Output the (X, Y) coordinate of the center of the cell containing the given text.  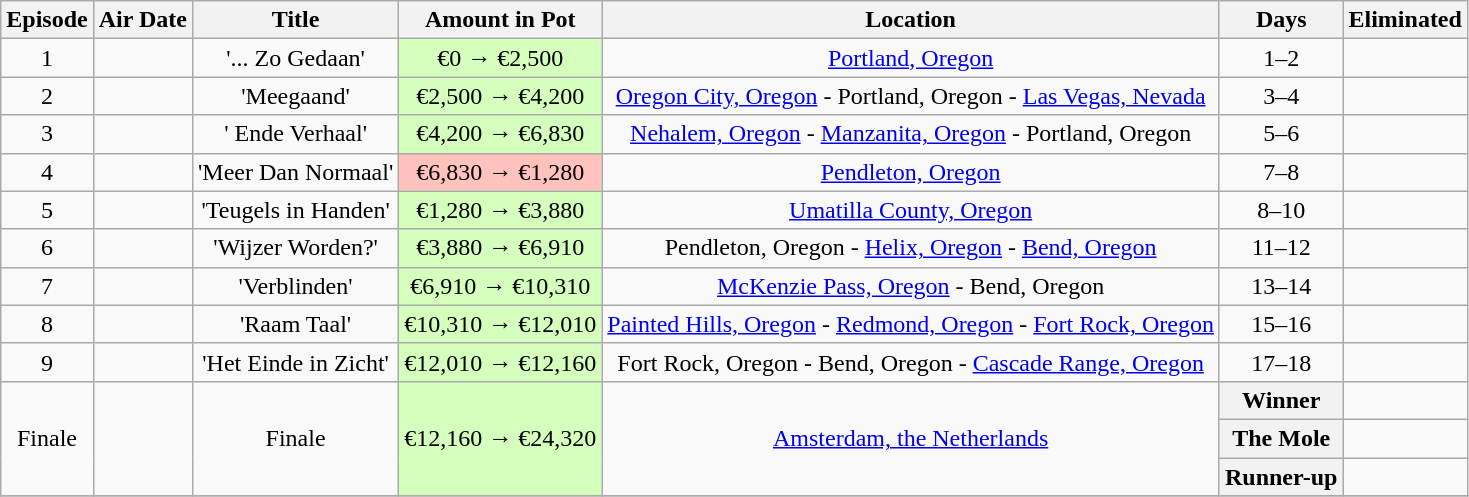
Winner (1281, 400)
3 (47, 134)
17–18 (1281, 362)
€12,010 → €12,160 (500, 362)
1–2 (1281, 58)
€1,280 → €3,880 (500, 210)
€0 → €2,500 (500, 58)
11–12 (1281, 248)
Location (911, 20)
4 (47, 172)
€6,910 → €10,310 (500, 286)
2 (47, 96)
'Wijzer Worden?' (295, 248)
'Verblinden' (295, 286)
15–16 (1281, 324)
5 (47, 210)
Pendleton, Oregon - Helix, Oregon - Bend, Oregon (911, 248)
'Het Einde in Zicht' (295, 362)
Amsterdam, the Netherlands (911, 438)
'Meer Dan Normaal' (295, 172)
Painted Hills, Oregon - Redmond, Oregon - Fort Rock, Oregon (911, 324)
€2,500 → €4,200 (500, 96)
Portland, Oregon (911, 58)
5–6 (1281, 134)
'Teugels in Handen' (295, 210)
8 (47, 324)
Eliminated (1405, 20)
Umatilla County, Oregon (911, 210)
6 (47, 248)
1 (47, 58)
'Meegaand' (295, 96)
Fort Rock, Oregon - Bend, Oregon - Cascade Range, Oregon (911, 362)
8–10 (1281, 210)
Nehalem, Oregon - Manzanita, Oregon - Portland, Oregon (911, 134)
Days (1281, 20)
' Ende Verhaal' (295, 134)
Title (295, 20)
'Raam Taal' (295, 324)
7–8 (1281, 172)
€3,880 → €6,910 (500, 248)
Pendleton, Oregon (911, 172)
Runner-up (1281, 477)
€4,200 → €6,830 (500, 134)
Air Date (142, 20)
€12,160 → €24,320 (500, 438)
Amount in Pot (500, 20)
13–14 (1281, 286)
'... Zo Gedaan' (295, 58)
Episode (47, 20)
7 (47, 286)
9 (47, 362)
McKenzie Pass, Oregon - Bend, Oregon (911, 286)
€6,830 → €1,280 (500, 172)
Oregon City, Oregon - Portland, Oregon - Las Vegas, Nevada (911, 96)
€10,310 → €12,010 (500, 324)
3–4 (1281, 96)
The Mole (1281, 438)
